Capture the cell that displays the provided text and extract its (X, Y) central coordinate. 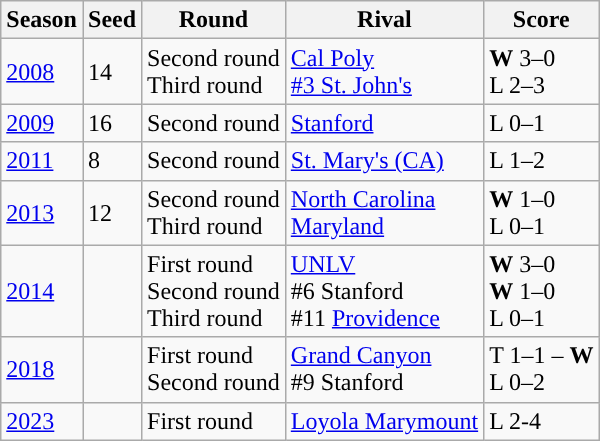
T 1–1 – W L 0–2 (542, 370)
2009 (42, 123)
Stanford (384, 123)
First roundSecond roundThird round (214, 291)
Grand Canyon#9 Stanford (384, 370)
UNLV#6 Stanford#11 Providence (384, 291)
Loyola Marymount (384, 421)
First round (214, 421)
W 3–0L 2–3 (542, 72)
Score (542, 20)
Rival (384, 20)
North CarolinaMaryland (384, 212)
2023 (42, 421)
Season (42, 20)
8 (112, 161)
14 (112, 72)
St. Mary's (CA) (384, 161)
Cal Poly#3 St. John's (384, 72)
2013 (42, 212)
W 3–0W 1–0 L 0–1 (542, 291)
16 (112, 123)
L 0–1 (542, 123)
2014 (42, 291)
Round (214, 20)
2018 (42, 370)
2011 (42, 161)
2008 (42, 72)
First roundSecond round (214, 370)
L 2-4 (542, 421)
L 1–2 (542, 161)
12 (112, 212)
Seed (112, 20)
W 1–0L 0–1 (542, 212)
